Detect which cell encompasses the target text, then output its [X, Y] center coordinate. 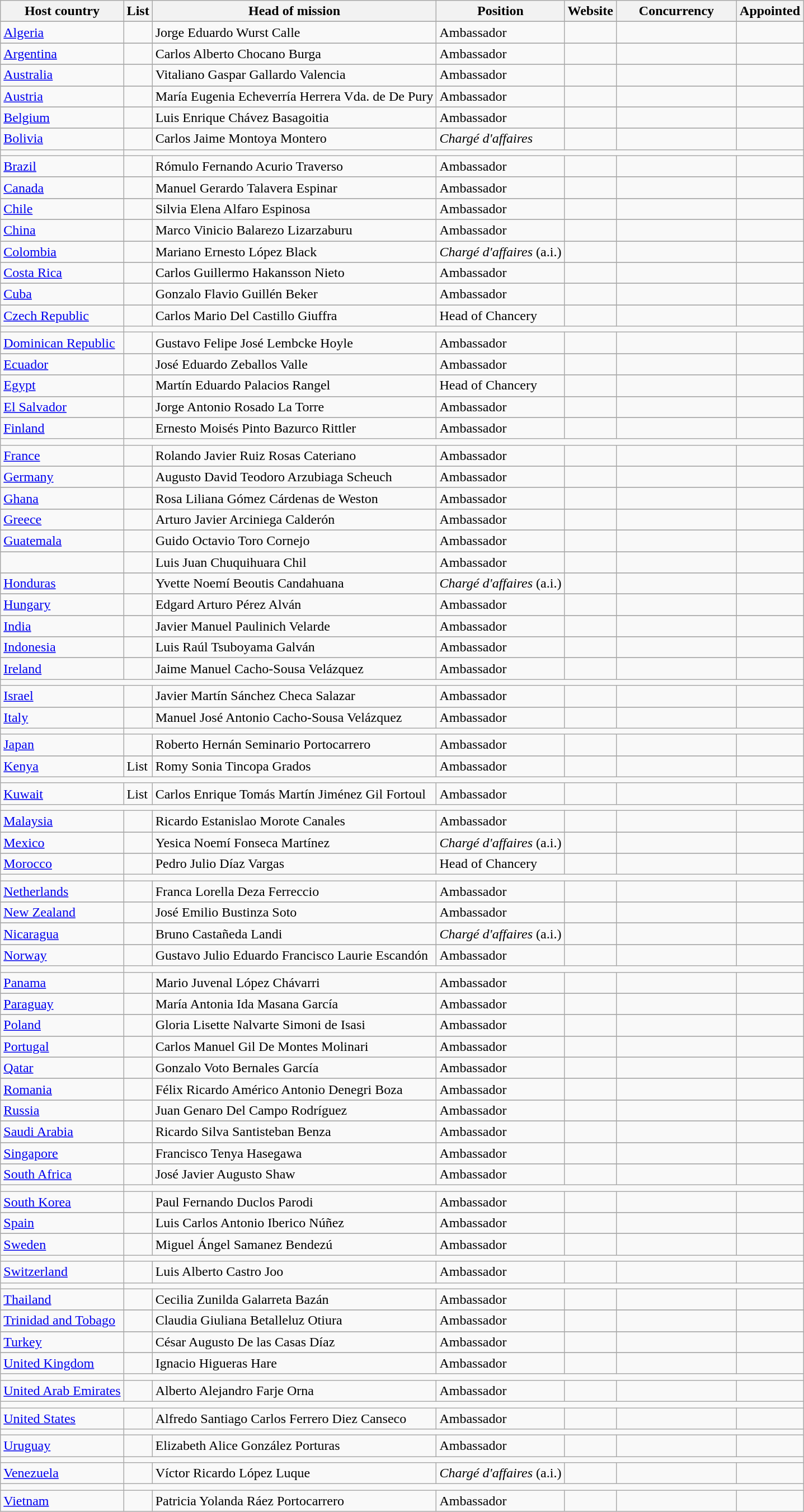
Francisco Tenya Hasegawa [294, 1153]
Mexico [62, 842]
Poland [62, 1025]
Paul Fernando Duclos Parodi [294, 1202]
Bolivia [62, 139]
Portugal [62, 1046]
Austria [62, 96]
Gustavo Julio Eduardo Francisco Laurie Escandón [294, 955]
Position [500, 11]
Romy Sonia Tincopa Grados [294, 766]
India [62, 626]
Singapore [62, 1153]
Guatemala [62, 541]
Panama [62, 983]
Gonzalo Flavio Guillén Beker [294, 294]
Carlos Jaime Montoya Montero [294, 139]
Thailand [62, 1299]
Ireland [62, 669]
Arturo Javier Arciniega Calderón [294, 519]
Concurrency [676, 11]
Sweden [62, 1245]
Bruno Castañeda Landi [294, 934]
Germany [62, 477]
Switzerland [62, 1272]
United Arab Emirates [62, 1391]
Host country [62, 11]
Dominican Republic [62, 343]
Jorge Antonio Rosado La Torre [294, 407]
Vitaliano Gaspar Gallardo Valencia [294, 75]
Rolando Javier Ruiz Rosas Cateriano [294, 456]
Marco Vinicio Balarezo Lizarzaburu [294, 230]
Paraguay [62, 1004]
Manuel Gerardo Talavera Espinar [294, 187]
Ignacio Higueras Hare [294, 1363]
Ecuador [62, 364]
Canada [62, 187]
Website [590, 11]
Finland [62, 428]
Costa Rica [62, 273]
Ricardo Estanislao Morote Canales [294, 821]
Carlos Enrique Tomás Martín Jiménez Gil Fortoul [294, 793]
Alfredo Santiago Carlos Ferrero Diez Canseco [294, 1419]
Silvia Elena Alfaro Espinosa [294, 209]
Luis Juan Chuquihuara Chil [294, 562]
María Antonia Ida Masana García [294, 1004]
Morocco [62, 864]
Ernesto Moisés Pinto Bazurco Rittler [294, 428]
César Augusto De las Casas Díaz [294, 1342]
United Kingdom [62, 1363]
Yvette Noemí Beoutis Candahuana [294, 584]
Venezuela [62, 1473]
Edgard Arturo Pérez Alván [294, 605]
Uruguay [62, 1446]
Italy [62, 717]
Belgium [62, 118]
Javier Martín Sánchez Checa Salazar [294, 696]
Vietnam [62, 1501]
Luis Carlos Antonio Iberico Núñez [294, 1223]
Netherlands [62, 891]
Spain [62, 1223]
Augusto David Teodoro Arzubiaga Scheuch [294, 477]
Elizabeth Alice González Porturas [294, 1446]
Australia [62, 75]
Malaysia [62, 821]
Qatar [62, 1068]
Norway [62, 955]
Ghana [62, 498]
Carlos Alberto Chocano Burga [294, 54]
Egypt [62, 386]
Trinidad and Tobago [62, 1321]
Turkey [62, 1342]
Gustavo Felipe José Lembcke Hoyle [294, 343]
Rómulo Fernando Acurio Traverso [294, 166]
Manuel José Antonio Cacho-Sousa Velázquez [294, 717]
Jaime Manuel Cacho-Sousa Velázquez [294, 669]
Hungary [62, 605]
Cecilia Zunilda Galarreta Bazán [294, 1299]
United States [62, 1419]
France [62, 456]
Mariano Ernesto López Black [294, 251]
Juan Genaro Del Campo Rodríguez [294, 1110]
Nicaragua [62, 934]
Kuwait [62, 793]
Félix Ricardo Américo Antonio Denegri Boza [294, 1089]
South Korea [62, 1202]
Chile [62, 209]
José Javier Augusto Shaw [294, 1175]
Luis Enrique Chávez Basagoitia [294, 118]
Carlos Mario Del Castillo Giuffra [294, 316]
Russia [62, 1110]
Kenya [62, 766]
María Eugenia Echeverría Herrera Vda. de De Pury [294, 96]
Miguel Ángel Samanez Bendezú [294, 1245]
Jorge Eduardo Wurst Calle [294, 32]
Luis Raúl Tsuboyama Galván [294, 647]
Chargé d'affaires [500, 139]
Carlos Guillermo Hakansson Nieto [294, 273]
Gonzalo Voto Bernales García [294, 1068]
Roberto Hernán Seminario Portocarrero [294, 745]
José Eduardo Zeballos Valle [294, 364]
Romania [62, 1089]
Javier Manuel Paulinich Velarde [294, 626]
Algeria [62, 32]
El Salvador [62, 407]
Alberto Alejandro Farje Orna [294, 1391]
Mario Juvenal López Chávarri [294, 983]
Pedro Julio Díaz Vargas [294, 864]
Patricia Yolanda Ráez Portocarrero [294, 1501]
Brazil [62, 166]
Honduras [62, 584]
Guido Octavio Toro Cornejo [294, 541]
Japan [62, 745]
Franca Lorella Deza Ferreccio [294, 891]
South Africa [62, 1175]
Saudi Arabia [62, 1131]
Luis Alberto Castro Joo [294, 1272]
José Emilio Bustinza Soto [294, 913]
Head of mission [294, 11]
Víctor Ricardo López Luque [294, 1473]
Greece [62, 519]
Martín Eduardo Palacios Rangel [294, 386]
Argentina [62, 54]
Czech Republic [62, 316]
Ricardo Silva Santisteban Benza [294, 1131]
Israel [62, 696]
Claudia Giuliana Betalleluz Otiura [294, 1321]
Colombia [62, 251]
Indonesia [62, 647]
Cuba [62, 294]
Appointed [770, 11]
Rosa Liliana Gómez Cárdenas de Weston [294, 498]
New Zealand [62, 913]
Gloria Lisette Nalvarte Simoni de Isasi [294, 1025]
China [62, 230]
Yesica Noemí Fonseca Martínez [294, 842]
Carlos Manuel Gil De Montes Molinari [294, 1046]
